From the cell containing the given text, extract its center point as (X, Y) coordinate. 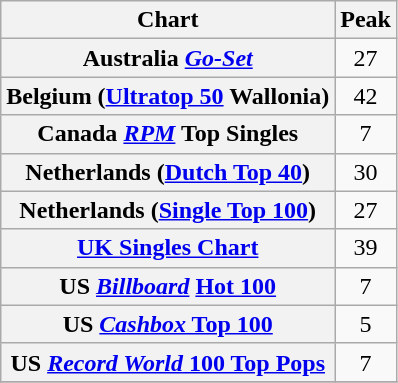
US Record World 100 Top Pops (168, 362)
US Cashbox Top 100 (168, 324)
UK Singles Chart (168, 248)
Netherlands (Single Top 100) (168, 210)
Peak (366, 20)
Chart (168, 20)
30 (366, 172)
5 (366, 324)
Belgium (Ultratop 50 Wallonia) (168, 96)
US Billboard Hot 100 (168, 286)
Australia Go-Set (168, 58)
Netherlands (Dutch Top 40) (168, 172)
39 (366, 248)
Canada RPM Top Singles (168, 134)
42 (366, 96)
